Find where the given text appears and provide that cell's center as [x, y] coordinate. 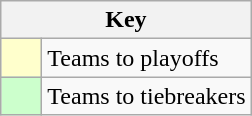
Teams to playoffs [146, 58]
Key [126, 20]
Teams to tiebreakers [146, 96]
